Provide the (X, Y) coordinate of the cell's center where the given text is located.  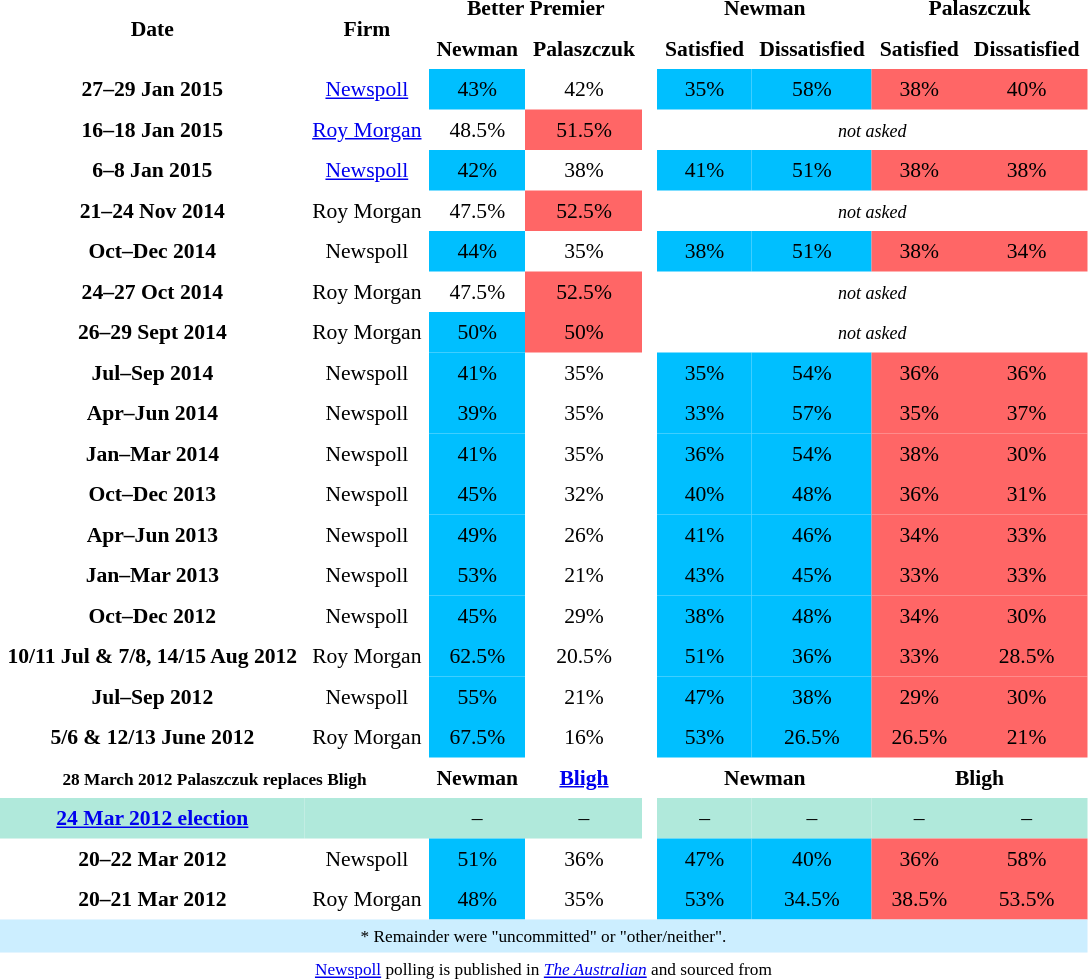
51.5% (584, 130)
20–22 Mar 2012 (152, 858)
Oct–Dec 2012 (152, 616)
Jan–Mar 2013 (152, 575)
16% (584, 737)
44% (478, 251)
49% (478, 534)
6–8 Jan 2015 (152, 170)
67.5% (478, 737)
34.5% (812, 899)
28 March 2012 Palaszczuk replaces Bligh (214, 778)
31% (1026, 494)
32% (584, 494)
Jan–Mar 2014 (152, 454)
Apr–Jun 2013 (152, 534)
* Remainder were "uncommitted" or "other/neither". (544, 936)
24 Mar 2012 election (152, 818)
28.5% (1026, 656)
5/6 & 12/13 June 2012 (152, 737)
48.5% (478, 130)
10/11 Jul & 7/8, 14/15 Aug 2012 (152, 656)
20–21 Mar 2012 (152, 899)
Jul–Sep 2012 (152, 696)
62.5% (478, 656)
24–27 Oct 2014 (152, 292)
Apr–Jun 2014 (152, 413)
38.5% (919, 899)
16–18 Jan 2015 (152, 130)
20.5% (584, 656)
Oct–Dec 2014 (152, 251)
55% (478, 696)
53.5% (1026, 899)
26% (584, 534)
Oct–Dec 2013 (152, 494)
21–24 Nov 2014 (152, 210)
Palaszczuk (584, 48)
Jul–Sep 2014 (152, 372)
26–29 Sept 2014 (152, 332)
57% (812, 413)
39% (478, 413)
27–29 Jan 2015 (152, 89)
37% (1026, 413)
46% (812, 534)
